Find where the given text appears and provide that cell's center as (X, Y) coordinate. 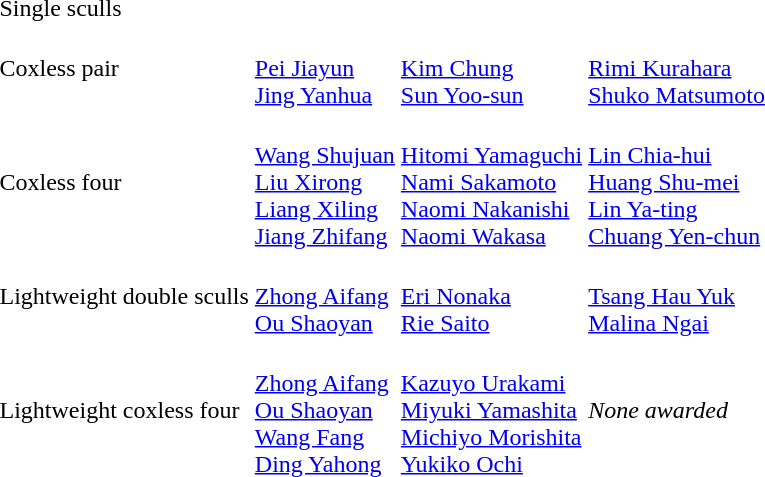
Eri NonakaRie Saito (491, 296)
Zhong AifangOu Shaoyan (324, 296)
Wang ShujuanLiu XirongLiang XilingJiang Zhifang (324, 182)
Pei JiayunJing Yanhua (324, 68)
Kim ChungSun Yoo-sun (491, 68)
Hitomi YamaguchiNami SakamotoNaomi NakanishiNaomi Wakasa (491, 182)
